Return the [x, y] coordinate for the center point of the cell that contains the specified text.  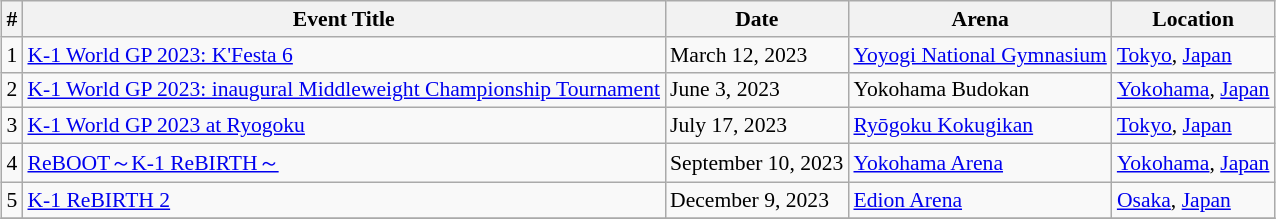
3 [12, 126]
ReBOOT～K-1 ReBIRTH～ [344, 164]
Event Title [344, 19]
September 10, 2023 [756, 164]
K-1 World GP 2023: inaugural Middleweight Championship Tournament [344, 90]
2 [12, 90]
4 [12, 164]
K-1 World GP 2023 at Ryogoku [344, 126]
K-1 ReBIRTH 2 [344, 200]
Ryōgoku Kokugikan [980, 126]
# [12, 19]
Location [1194, 19]
June 3, 2023 [756, 90]
Yokohama Budokan [980, 90]
July 17, 2023 [756, 126]
Arena [980, 19]
5 [12, 200]
Yokohama Arena [980, 164]
Yoyogi National Gymnasium [980, 55]
March 12, 2023 [756, 55]
1 [12, 55]
Date [756, 19]
December 9, 2023 [756, 200]
Osaka, Japan [1194, 200]
Edion Arena [980, 200]
K-1 World GP 2023: K'Festa 6 [344, 55]
